From the cell containing the given text, extract its center point as (x, y) coordinate. 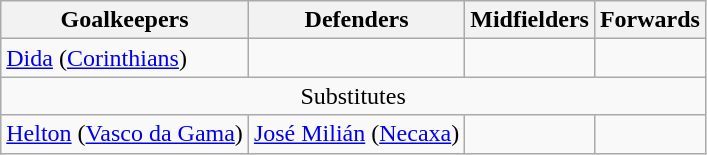
Substitutes (354, 96)
Dida (Corinthians) (125, 58)
José Milián (Necaxa) (356, 134)
Helton (Vasco da Gama) (125, 134)
Defenders (356, 20)
Goalkeepers (125, 20)
Midfielders (530, 20)
Forwards (650, 20)
